Provide the [x, y] coordinate of the cell's center where the given text is located.  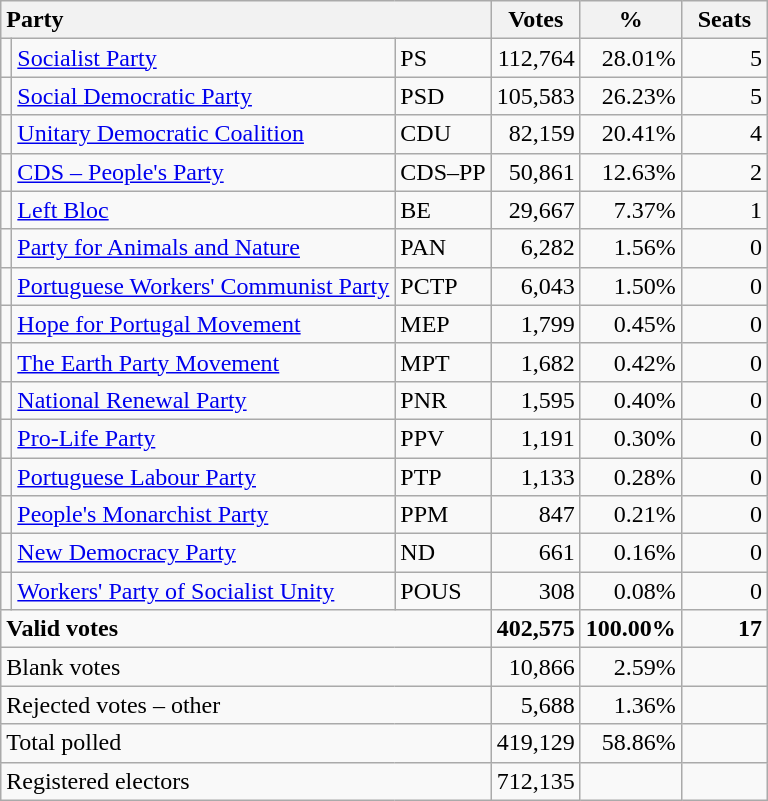
847 [536, 515]
12.63% [630, 172]
Left Bloc [204, 210]
0.45% [630, 324]
58.86% [630, 743]
17 [724, 629]
MEP [443, 324]
1,191 [536, 438]
1,682 [536, 362]
712,135 [536, 781]
28.01% [630, 58]
CDU [443, 134]
0.08% [630, 591]
1 [724, 210]
Party for Animals and Nature [204, 248]
1,799 [536, 324]
4 [724, 134]
2 [724, 172]
20.41% [630, 134]
% [630, 20]
0.40% [630, 400]
POUS [443, 591]
10,866 [536, 667]
0.16% [630, 553]
308 [536, 591]
1.50% [630, 286]
82,159 [536, 134]
ND [443, 553]
Total polled [246, 743]
CDS–PP [443, 172]
People's Monarchist Party [204, 515]
MPT [443, 362]
The Earth Party Movement [204, 362]
CDS – People's Party [204, 172]
PSD [443, 96]
PPV [443, 438]
Social Democratic Party [204, 96]
PS [443, 58]
Workers' Party of Socialist Unity [204, 591]
Rejected votes – other [246, 705]
Portuguese Labour Party [204, 477]
PTP [443, 477]
0.30% [630, 438]
Seats [724, 20]
112,764 [536, 58]
29,667 [536, 210]
1.56% [630, 248]
402,575 [536, 629]
Party [246, 20]
BE [443, 210]
PAN [443, 248]
Valid votes [246, 629]
7.37% [630, 210]
Pro-Life Party [204, 438]
Blank votes [246, 667]
PPM [443, 515]
0.21% [630, 515]
Hope for Portugal Movement [204, 324]
1,595 [536, 400]
2.59% [630, 667]
105,583 [536, 96]
Portuguese Workers' Communist Party [204, 286]
419,129 [536, 743]
661 [536, 553]
6,043 [536, 286]
5,688 [536, 705]
Socialist Party [204, 58]
1.36% [630, 705]
PCTP [443, 286]
Votes [536, 20]
National Renewal Party [204, 400]
50,861 [536, 172]
1,133 [536, 477]
6,282 [536, 248]
26.23% [630, 96]
0.28% [630, 477]
Registered electors [246, 781]
0.42% [630, 362]
PNR [443, 400]
New Democracy Party [204, 553]
Unitary Democratic Coalition [204, 134]
100.00% [630, 629]
